Scan for the cell matching the given text and deliver its (x, y) coordinate at center. 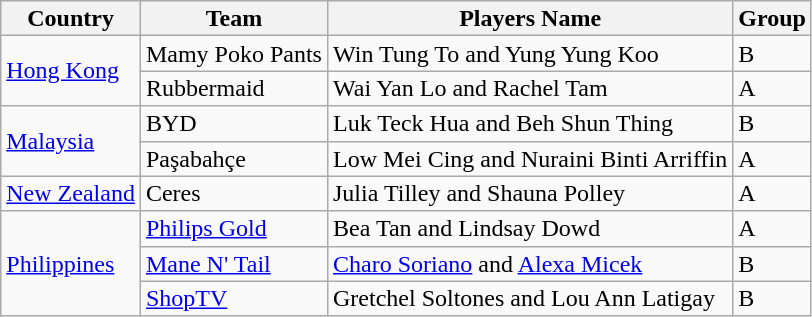
Rubbermaid (234, 88)
Mane N' Tail (234, 264)
Paşabahçe (234, 158)
ShopTV (234, 298)
Mamy Poko Pants (234, 54)
Ceres (234, 194)
Luk Teck Hua and Beh Shun Thing (530, 124)
Team (234, 18)
Charo Soriano and Alexa Micek (530, 264)
Malaysia (71, 141)
BYD (234, 124)
Bea Tan and Lindsay Dowd (530, 228)
Wai Yan Lo and Rachel Tam (530, 88)
Hong Kong (71, 71)
Philippines (71, 264)
Group (772, 18)
New Zealand (71, 194)
Players Name (530, 18)
Win Tung To and Yung Yung Koo (530, 54)
Philips Gold (234, 228)
Julia Tilley and Shauna Polley (530, 194)
Low Mei Cing and Nuraini Binti Arriffin (530, 158)
Country (71, 18)
Gretchel Soltones and Lou Ann Latigay (530, 298)
